Locate the cell with the specified text and output its [X, Y] center coordinate. 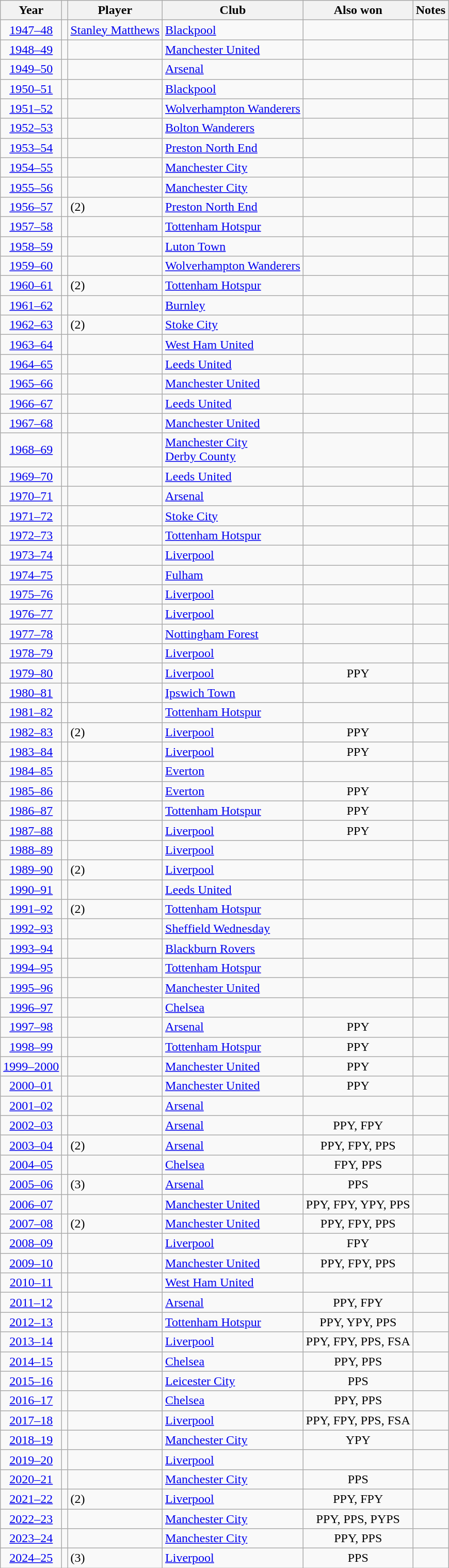
2012–13 [31, 1322]
1986–87 [31, 811]
1979–80 [31, 673]
1994–95 [31, 968]
2019–20 [31, 1460]
1954–55 [31, 167]
1951–52 [31, 108]
1964–65 [31, 364]
1982–83 [31, 732]
Also won [358, 10]
PPY, PPS, PYPS [358, 1518]
1977–78 [31, 634]
Luton Town [233, 246]
1967–68 [31, 423]
Leicester City [233, 1381]
1953–54 [31, 148]
1993–94 [31, 949]
1983–84 [31, 752]
1947–48 [31, 30]
2004–05 [31, 1165]
1974–75 [31, 575]
1981–82 [31, 712]
Bolton Wanderers [233, 128]
2005–06 [31, 1184]
1961–62 [31, 305]
1958–59 [31, 246]
1963–64 [31, 345]
Club [233, 10]
2022–23 [31, 1518]
1966–67 [31, 403]
2007–08 [31, 1224]
1965–66 [31, 384]
2018–19 [31, 1440]
2013–14 [31, 1342]
1968–69 [31, 449]
1959–60 [31, 266]
PPY, YPY, PPS [358, 1322]
Year [31, 10]
1960–61 [31, 286]
2011–12 [31, 1302]
1956–57 [31, 207]
1985–86 [31, 791]
1992–93 [31, 929]
1971–72 [31, 516]
Notes [430, 10]
1973–74 [31, 555]
1998–99 [31, 1047]
1975–76 [31, 595]
1957–58 [31, 226]
1988–89 [31, 850]
1997–98 [31, 1027]
YPY [358, 1440]
1996–97 [31, 1007]
1984–85 [31, 771]
2024–25 [31, 1558]
2014–15 [31, 1361]
2023–24 [31, 1539]
1995–96 [31, 988]
2000–01 [31, 1086]
2017–18 [31, 1420]
1962–63 [31, 325]
2009–10 [31, 1263]
PPY, FPY, YPY, PPS [358, 1204]
1952–53 [31, 128]
FPY, PPS [358, 1165]
Ipswich Town [233, 693]
2001–02 [31, 1106]
2010–11 [31, 1283]
Fulham [233, 575]
2002–03 [31, 1125]
1950–51 [31, 89]
Sheffield Wednesday [233, 929]
1949–50 [31, 69]
1990–91 [31, 889]
1978–79 [31, 654]
1955–56 [31, 187]
1969–70 [31, 476]
2003–04 [31, 1145]
2006–07 [31, 1204]
Burnley [233, 305]
FPY [358, 1244]
1980–81 [31, 693]
1991–92 [31, 909]
2015–16 [31, 1381]
1948–49 [31, 50]
1970–71 [31, 496]
2016–17 [31, 1401]
2008–09 [31, 1244]
1989–90 [31, 870]
1987–88 [31, 830]
Nottingham Forest [233, 634]
Blackburn Rovers [233, 949]
1976–77 [31, 614]
Manchester CityDerby County [233, 449]
2021–22 [31, 1499]
Stanley Matthews [115, 30]
1999–2000 [31, 1066]
2020–21 [31, 1479]
Player [115, 10]
1972–73 [31, 535]
